Return [X, Y] of the center of cell containing provided text 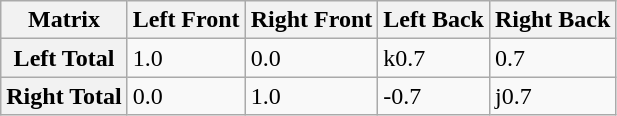
0.7 [552, 58]
k0.7 [434, 58]
Right Total [64, 96]
Right Back [552, 20]
Left Back [434, 20]
Left Front [186, 20]
Matrix [64, 20]
Left Total [64, 58]
j0.7 [552, 96]
Right Front [312, 20]
-0.7 [434, 96]
